Scan for the cell matching the given text and deliver its [X, Y] coordinate at center. 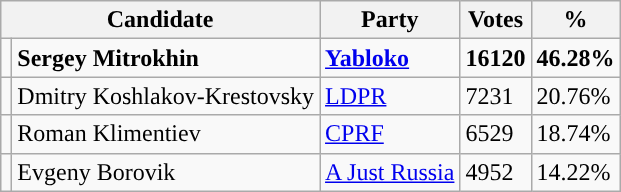
Yabloko [390, 58]
A Just Russia [390, 172]
CPRF [390, 134]
Party [390, 20]
Sergey Mitrokhin [166, 58]
18.74% [576, 134]
14.22% [576, 172]
Candidate [160, 20]
6529 [496, 134]
Evgeny Borovik [166, 172]
Roman Klimentiev [166, 134]
LDPR [390, 96]
Votes [496, 20]
Dmitry Koshlakov-Krestovsky [166, 96]
% [576, 20]
20.76% [576, 96]
7231 [496, 96]
16120 [496, 58]
4952 [496, 172]
46.28% [576, 58]
